Capture the cell that displays the provided text and extract its (X, Y) central coordinate. 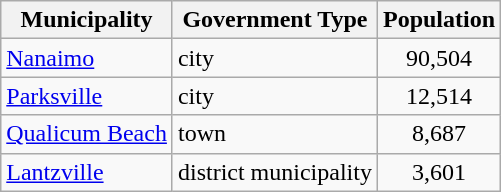
Nanaimo (87, 58)
Lantzville (87, 172)
Population (438, 20)
town (274, 134)
90,504 (438, 58)
Parksville (87, 96)
Government Type (274, 20)
Qualicum Beach (87, 134)
8,687 (438, 134)
3,601 (438, 172)
12,514 (438, 96)
Municipality (87, 20)
district municipality (274, 172)
